Detect which cell encompasses the target text, then output its (X, Y) center coordinate. 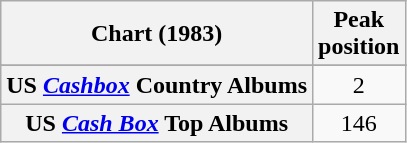
Peakposition (359, 34)
Chart (1983) (157, 34)
US Cash Box Top Albums (157, 123)
2 (359, 85)
US Cashbox Country Albums (157, 85)
146 (359, 123)
